From the cell containing the given text, extract its center point as [x, y] coordinate. 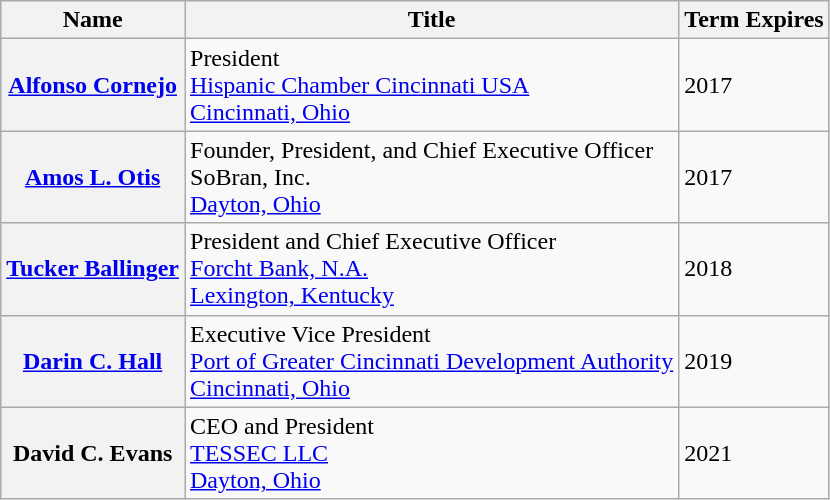
Tucker Ballinger [93, 269]
PresidentHispanic Chamber Cincinnati USACincinnati, Ohio [431, 85]
President and Chief Executive OfficerForcht Bank, N.A.Lexington, Kentucky [431, 269]
CEO and PresidentTESSEC LLCDayton, Ohio [431, 453]
Founder, President, and Chief Executive OfficerSoBran, Inc.Dayton, Ohio [431, 177]
Name [93, 20]
2018 [754, 269]
Amos L. Otis [93, 177]
Darin C. Hall [93, 361]
David C. Evans [93, 453]
2019 [754, 361]
Executive Vice PresidentPort of Greater Cincinnati Development AuthorityCincinnati, Ohio [431, 361]
2021 [754, 453]
Term Expires [754, 20]
Alfonso Cornejo [93, 85]
Title [431, 20]
